Output the [x, y] coordinate of the center of the cell containing the given text.  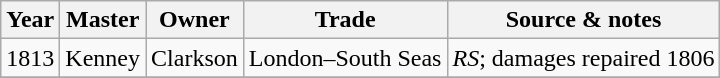
Owner [195, 20]
Trade [345, 20]
Master [103, 20]
Year [30, 20]
1813 [30, 58]
Clarkson [195, 58]
London–South Seas [345, 58]
Kenney [103, 58]
RS; damages repaired 1806 [584, 58]
Source & notes [584, 20]
